Output the [X, Y] coordinate of the center of the cell containing the given text.  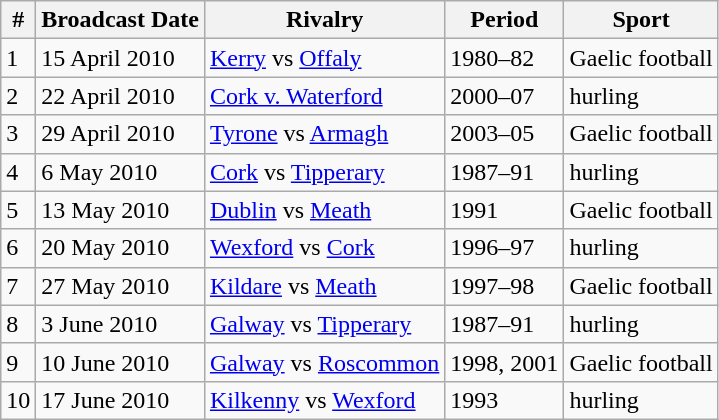
17 June 2010 [120, 400]
15 April 2010 [120, 58]
6 [18, 248]
Galway vs Tipperary [324, 324]
Dublin vs Meath [324, 210]
Period [504, 20]
2003–05 [504, 134]
Kilkenny vs Wexford [324, 400]
Kildare vs Meath [324, 286]
2000–07 [504, 96]
Wexford vs Cork [324, 248]
Rivalry [324, 20]
10 June 2010 [120, 362]
22 April 2010 [120, 96]
9 [18, 362]
2 [18, 96]
1996–97 [504, 248]
1993 [504, 400]
3 [18, 134]
Kerry vs Offaly [324, 58]
5 [18, 210]
7 [18, 286]
Tyrone vs Armagh [324, 134]
1991 [504, 210]
1980–82 [504, 58]
13 May 2010 [120, 210]
27 May 2010 [120, 286]
20 May 2010 [120, 248]
Cork vs Tipperary [324, 172]
3 June 2010 [120, 324]
1 [18, 58]
Sport [641, 20]
Galway vs Roscommon [324, 362]
6 May 2010 [120, 172]
29 April 2010 [120, 134]
4 [18, 172]
8 [18, 324]
Cork v. Waterford [324, 96]
Broadcast Date [120, 20]
# [18, 20]
1998, 2001 [504, 362]
1997–98 [504, 286]
10 [18, 400]
